Determine the [x, y] coordinate at the center of the cell enclosing the given text.  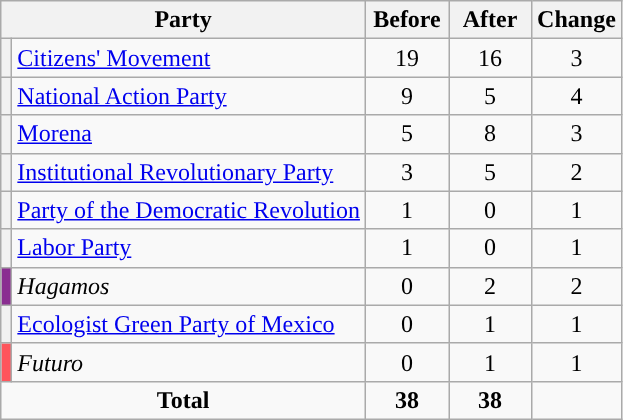
4 [577, 96]
Labor Party [189, 248]
9 [406, 96]
Party of the Democratic Revolution [189, 210]
National Action Party [189, 96]
Futuro [189, 362]
Hagamos [189, 286]
Institutional Revolutionary Party [189, 172]
16 [490, 58]
Change [577, 20]
Before [406, 20]
Ecologist Green Party of Mexico [189, 324]
After [490, 20]
Total [184, 400]
8 [490, 134]
Party [184, 20]
19 [406, 58]
Morena [189, 134]
Citizens' Movement [189, 58]
